Return (X, Y) of the center of cell containing provided text 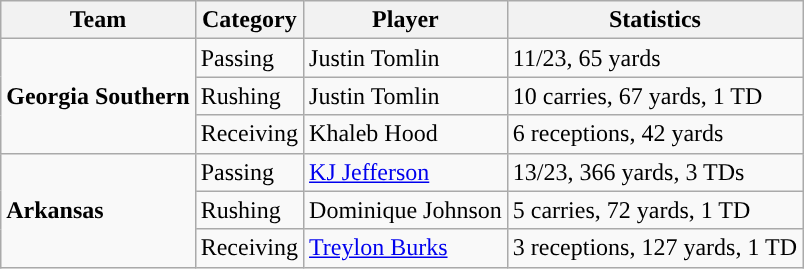
Khaleb Hood (406, 134)
3 receptions, 127 yards, 1 TD (654, 248)
Dominique Johnson (406, 210)
5 carries, 72 yards, 1 TD (654, 210)
11/23, 65 yards (654, 58)
Category (249, 20)
KJ Jefferson (406, 172)
Georgia Southern (98, 96)
Treylon Burks (406, 248)
6 receptions, 42 yards (654, 134)
10 carries, 67 yards, 1 TD (654, 96)
13/23, 366 yards, 3 TDs (654, 172)
Arkansas (98, 210)
Team (98, 20)
Player (406, 20)
Statistics (654, 20)
